Locate the cell with the specified text and output its [X, Y] center coordinate. 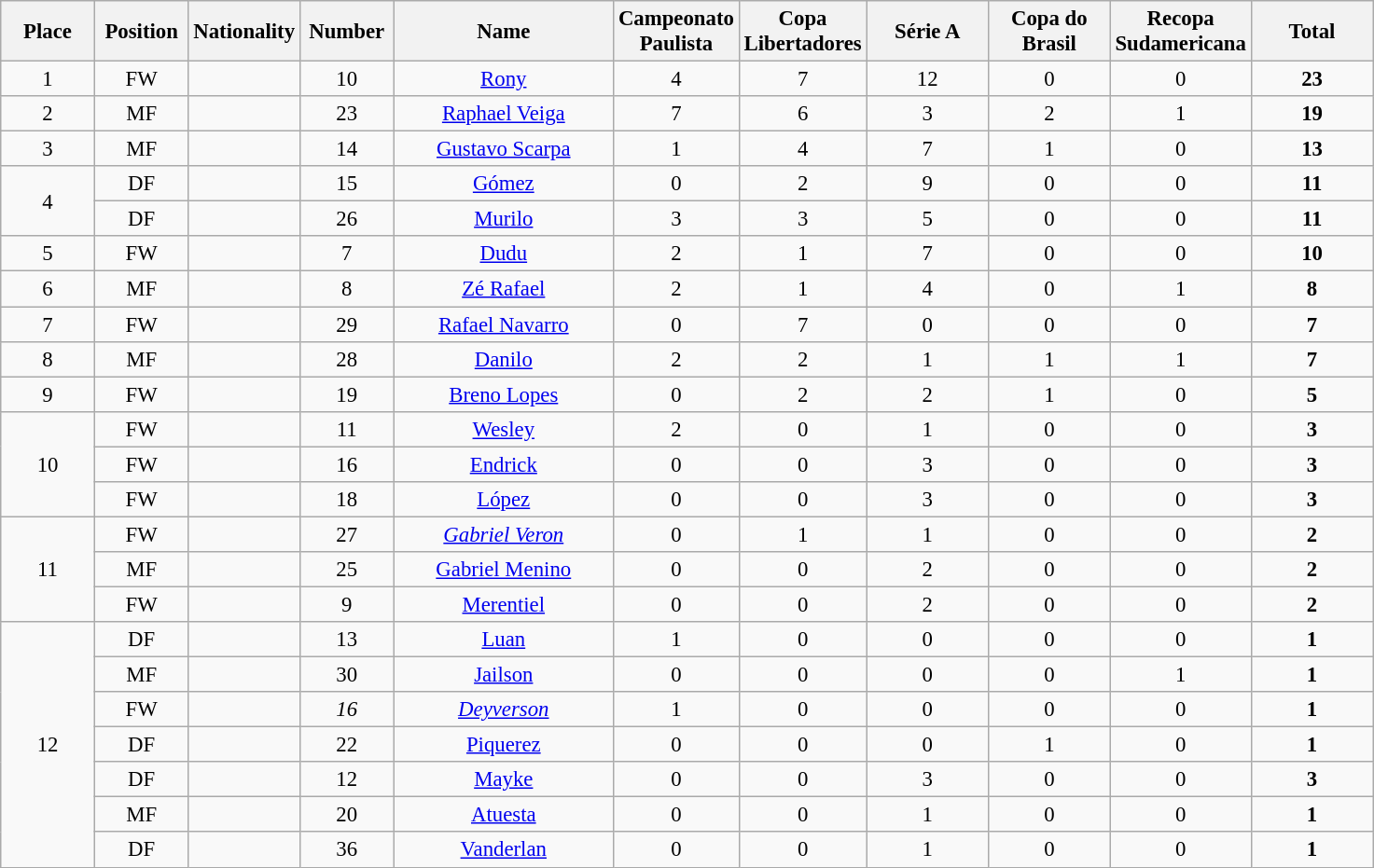
Name [504, 32]
14 [347, 149]
Gabriel Veron [504, 534]
Rafael Navarro [504, 324]
Raphael Veiga [504, 114]
Piquerez [504, 745]
Copa do Brasil [1050, 32]
Deyverson [504, 710]
Position [142, 32]
Gómez [504, 184]
López [504, 500]
Copa Libertadores [802, 32]
Gabriel Menino [504, 570]
20 [347, 815]
22 [347, 745]
18 [347, 500]
25 [347, 570]
Dudu [504, 255]
Vanderlan [504, 850]
Zé Rafael [504, 289]
Jailson [504, 675]
Murilo [504, 219]
Campeonato Paulista [677, 32]
Danilo [504, 359]
Atuesta [504, 815]
26 [347, 219]
Rony [504, 79]
15 [347, 184]
29 [347, 324]
Gustavo Scarpa [504, 149]
Recopa Sudamericana [1181, 32]
Merentiel [504, 604]
30 [347, 675]
Série A [927, 32]
Wesley [504, 429]
Nationality [244, 32]
Total [1312, 32]
Endrick [504, 464]
Luan [504, 640]
36 [347, 850]
27 [347, 534]
Place [49, 32]
Number [347, 32]
Mayke [504, 779]
Breno Lopes [504, 394]
28 [347, 359]
